For the text-containing cell, return its midpoint in [x, y] coordinate format. 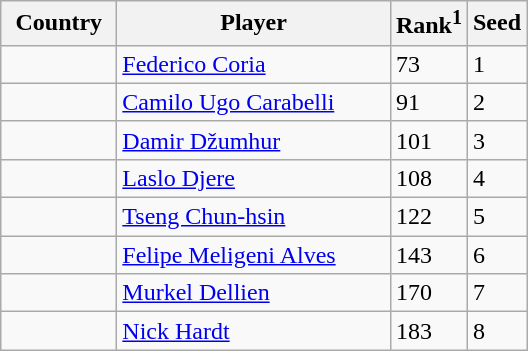
Laslo Djere [254, 178]
1 [496, 64]
Felipe Meligeni Alves [254, 255]
8 [496, 331]
Tseng Chun-hsin [254, 217]
Country [59, 24]
5 [496, 217]
Player [254, 24]
143 [428, 255]
Federico Coria [254, 64]
4 [496, 178]
122 [428, 217]
2 [496, 102]
6 [496, 255]
Seed [496, 24]
91 [428, 102]
108 [428, 178]
Murkel Dellien [254, 293]
7 [496, 293]
183 [428, 331]
101 [428, 140]
Nick Hardt [254, 331]
Rank1 [428, 24]
3 [496, 140]
73 [428, 64]
Damir Džumhur [254, 140]
Camilo Ugo Carabelli [254, 102]
170 [428, 293]
